Return [X, Y] of the center of cell containing provided text 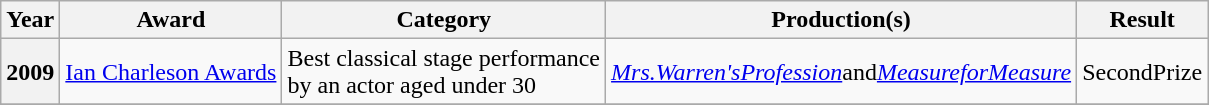
Best classical stage performance by an actor aged under 30 [444, 72]
Award [171, 20]
Mrs.Warren'sProfessionandMeasureforMeasure [842, 72]
Year [30, 20]
Production(s) [842, 20]
2009 [30, 72]
SecondPrize [1142, 72]
Category [444, 20]
Ian Charleson Awards [171, 72]
Result [1142, 20]
